Return [X, Y] of the center of cell containing provided text 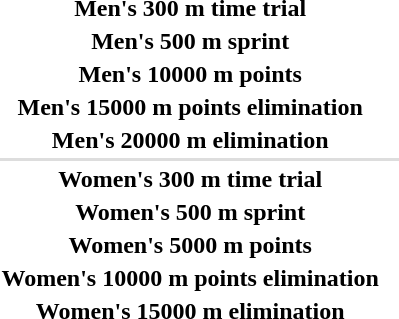
Men's 20000 m elimination [190, 140]
Men's 500 m sprint [190, 41]
Women's 300 m time trial [190, 179]
Women's 5000 m points [190, 245]
Men's 10000 m points [190, 74]
Women's 500 m sprint [190, 212]
Men's 15000 m points elimination [190, 107]
Women's 10000 m points elimination [190, 278]
